Provide the [X, Y] coordinate of the cell's center where the given text is located.  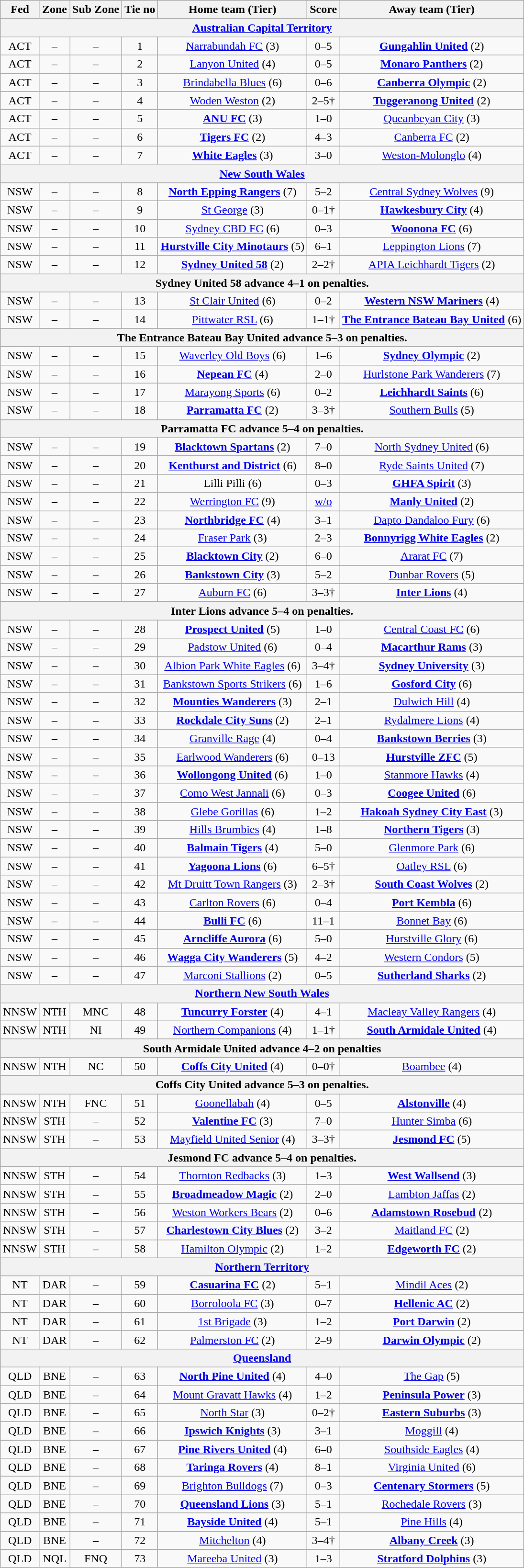
Bayside United (4) [233, 1522]
32 [140, 702]
53 [140, 1139]
North Star (3) [233, 1413]
South Coast Wolves (2) [432, 884]
Thornton Redbacks (3) [233, 1176]
Dapto Dandaloo Fury (6) [432, 519]
20 [140, 465]
39 [140, 830]
Lambton Jaffas (2) [432, 1194]
Pittwater RSL (6) [233, 319]
73 [140, 1558]
Sub Zone [96, 10]
6–5† [323, 866]
Fraser Park (3) [233, 538]
Boambee (4) [432, 1066]
Northern Companions (4) [233, 1030]
52 [140, 1121]
62 [140, 1340]
4–0 [323, 1376]
Hunter Simba (6) [432, 1121]
5 [140, 119]
31 [140, 684]
3–0 [323, 155]
Marayong Sports (6) [233, 392]
Ryde Saints United (7) [432, 465]
Centenary Stormers (5) [432, 1486]
Ipswich Knights (3) [233, 1431]
Stanmore Hawks (4) [432, 775]
4–3 [323, 137]
The Gap (5) [432, 1376]
Tie no [140, 10]
42 [140, 884]
Southern Bulls (5) [432, 410]
Granville Rage (4) [233, 738]
Glebe Gorillas (6) [233, 812]
Mt Druitt Town Rangers (3) [233, 884]
Hurstville Glory (6) [432, 939]
Eastern Suburbs (3) [432, 1413]
71 [140, 1522]
Parramatta FC advance 5–4 on penalties. [262, 429]
58 [140, 1249]
Fed [20, 10]
Edgeworth FC (2) [432, 1249]
61 [140, 1321]
27 [140, 593]
St Clair United (6) [233, 301]
Narrabundah FC (3) [233, 46]
72 [140, 1540]
Taringa Rovers (4) [233, 1467]
Peninsula Power (3) [432, 1395]
Tigers FC (2) [233, 137]
Rochedale Rovers (3) [432, 1504]
15 [140, 356]
Gosford City (6) [432, 684]
9 [140, 210]
16 [140, 374]
Woden Weston (2) [233, 101]
Mindil Aces (2) [432, 1285]
24 [140, 538]
2–3 [323, 538]
Coogee United (6) [432, 793]
Tuggeranong United (2) [432, 101]
NC [96, 1066]
Jesmond FC (5) [432, 1139]
Darwin Olympic (2) [432, 1340]
NQL [55, 1558]
8–0 [323, 465]
Brindabella Blues (6) [233, 82]
Weston-Molonglo (4) [432, 155]
54 [140, 1176]
Monaro Panthers (2) [432, 64]
w/o [323, 501]
29 [140, 647]
35 [140, 756]
Bonnet Bay (6) [432, 921]
Bankstown Sports Strikers (6) [233, 684]
Sydney CBD FC (6) [233, 228]
Central Sydney Wolves (9) [432, 192]
Central Coast FC (6) [432, 629]
Mount Gravatt Hawks (4) [233, 1395]
Northbridge FC (4) [233, 519]
Rockdale City Suns (2) [233, 720]
30 [140, 666]
Inter Lions advance 5–4 on penalties. [262, 611]
Lanyon United (4) [233, 64]
Blacktown City (2) [233, 556]
0–13 [323, 756]
Mayfield United Senior (4) [233, 1139]
Port Darwin (2) [432, 1321]
56 [140, 1212]
2–2† [323, 265]
Mitchelton (4) [233, 1540]
Palmerston FC (2) [233, 1340]
0–7 [323, 1303]
North Sydney United (6) [432, 447]
Hakoah Sydney City East (3) [432, 812]
The Entrance Bateau Bay United advance 5–3 on penalties. [262, 338]
Port Kembla (6) [432, 902]
Northern Territory [262, 1267]
Auburn FC (6) [233, 593]
Queensland Lions (3) [233, 1504]
Rydalmere Lions (4) [432, 720]
Hurlstone Park Wanderers (7) [432, 374]
Wollongong United (6) [233, 775]
28 [140, 629]
49 [140, 1030]
Queanbeyan City (3) [432, 119]
Sydney University (3) [432, 666]
17 [140, 392]
The Entrance Bateau Bay United (6) [432, 319]
APIA Leichhardt Tigers (2) [432, 265]
0–0† [323, 1066]
Northern New South Wales [262, 993]
11–1 [323, 921]
Hurstville City Minotaurs (5) [233, 247]
41 [140, 866]
12 [140, 265]
47 [140, 975]
Bonnyrigg White Eagles (2) [432, 538]
8 [140, 192]
Ararat FC (7) [432, 556]
Casuarina FC (2) [233, 1285]
Western NSW Mariners (4) [432, 301]
4 [140, 101]
Nepean FC (4) [233, 374]
Hills Brumbies (4) [233, 830]
Leichhardt Saints (6) [432, 392]
Bulli FC (6) [233, 921]
Gungahlin United (2) [432, 46]
59 [140, 1285]
MNC [96, 1012]
4–1 [323, 1012]
Dulwich Hill (4) [432, 702]
4–2 [323, 957]
Woonona FC (6) [432, 228]
Earlwood Wanderers (6) [233, 756]
Inter Lions (4) [432, 593]
14 [140, 319]
FNC [96, 1103]
Coffs City United advance 5–3 on penalties. [262, 1084]
26 [140, 575]
Southside Eagles (4) [432, 1449]
Lilli Pilli (6) [233, 483]
19 [140, 447]
Adamstown Rosebud (2) [432, 1212]
55 [140, 1194]
ANU FC (3) [233, 119]
43 [140, 902]
Mounties Wanderers (3) [233, 702]
18 [140, 410]
0–2† [323, 1413]
Australian Capital Territory [262, 28]
Mareeba United (3) [233, 1558]
2 [140, 64]
Dunbar Rovers (5) [432, 575]
Tuncurry Forster (4) [233, 1012]
Albany Creek (3) [432, 1540]
33 [140, 720]
New South Wales [262, 173]
Prospect United (5) [233, 629]
44 [140, 921]
Queensland [262, 1358]
Sutherland Sharks (2) [432, 975]
70 [140, 1504]
1 [140, 46]
Como West Jannali (6) [233, 793]
Balmain Tigers (4) [233, 848]
Canberra Olympic (2) [432, 82]
Kenthurst and District (6) [233, 465]
Sydney Olympic (2) [432, 356]
Northern Tigers (3) [432, 830]
57 [140, 1230]
25 [140, 556]
Hawkesbury City (4) [432, 210]
60 [140, 1303]
Moggill (4) [432, 1431]
Hurstville ZFC (5) [432, 756]
Sydney United 58 (2) [233, 265]
40 [140, 848]
68 [140, 1467]
Coffs City United (4) [233, 1066]
38 [140, 812]
Werrington FC (9) [233, 501]
Wagga City Wanderers (5) [233, 957]
North Epping Rangers (7) [233, 192]
Sydney United 58 advance 4–1 on penalties. [262, 283]
21 [140, 483]
Goonellabah (4) [233, 1103]
69 [140, 1486]
North Pine United (4) [233, 1376]
FNQ [96, 1558]
67 [140, 1449]
Hellenic AC (2) [432, 1303]
Bankstown City (3) [233, 575]
63 [140, 1376]
11 [140, 247]
2–9 [323, 1340]
Blacktown Spartans (2) [233, 447]
Valentine FC (3) [233, 1121]
Hamilton Olympic (2) [233, 1249]
Waverley Old Boys (6) [233, 356]
Oatley RSL (6) [432, 866]
64 [140, 1395]
Parramatta FC (2) [233, 410]
6–1 [323, 247]
2–3† [323, 884]
6 [140, 137]
0–1† [323, 210]
46 [140, 957]
37 [140, 793]
St George (3) [233, 210]
10 [140, 228]
23 [140, 519]
Away team (Tier) [432, 10]
Alstonville (4) [432, 1103]
Western Condors (5) [432, 957]
48 [140, 1012]
Albion Park White Eagles (6) [233, 666]
3–2 [323, 1230]
Manly United (2) [432, 501]
Arncliffe Aurora (6) [233, 939]
South Armidale United advance 4–2 on penalties [262, 1048]
Glenmore Park (6) [432, 848]
Weston Workers Bears (2) [233, 1212]
Home team (Tier) [233, 10]
Marconi Stallions (2) [233, 975]
1st Brigade (3) [233, 1321]
65 [140, 1413]
Zone [55, 10]
Bankstown Berries (3) [432, 738]
66 [140, 1431]
GHFA Spirit (3) [432, 483]
Leppington Lions (7) [432, 247]
Maitland FC (2) [432, 1230]
Score [323, 10]
Pine Rivers United (4) [233, 1449]
2–5† [323, 101]
Yagoona Lions (6) [233, 866]
South Armidale United (4) [432, 1030]
NI [96, 1030]
13 [140, 301]
Macleay Valley Rangers (4) [432, 1012]
Padstow United (6) [233, 647]
50 [140, 1066]
Stratford Dolphins (3) [432, 1558]
45 [140, 939]
Carlton Rovers (6) [233, 902]
22 [140, 501]
Macarthur Rams (3) [432, 647]
36 [140, 775]
Virginia United (6) [432, 1467]
34 [140, 738]
51 [140, 1103]
3 [140, 82]
White Eagles (3) [233, 155]
Canberra FC (2) [432, 137]
Pine Hills (4) [432, 1522]
West Wallsend (3) [432, 1176]
7 [140, 155]
Broadmeadow Magic (2) [233, 1194]
Borroloola FC (3) [233, 1303]
Brighton Bulldogs (7) [233, 1486]
Jesmond FC advance 5–4 on penalties. [262, 1158]
8–1 [323, 1467]
Charlestown City Blues (2) [233, 1230]
1–8 [323, 830]
